Identify which cell holds the provided text, then report its [X, Y] central coordinate. 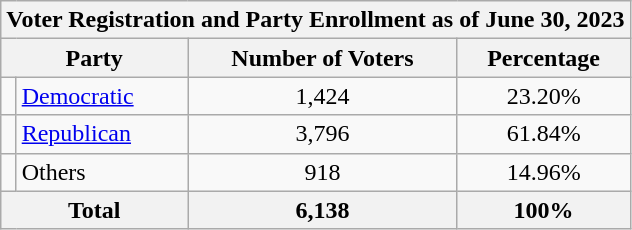
6,138 [323, 210]
Republican [102, 134]
100% [544, 210]
3,796 [323, 134]
Percentage [544, 58]
Number of Voters [323, 58]
Others [102, 172]
1,424 [323, 96]
23.20% [544, 96]
Democratic [102, 96]
61.84% [544, 134]
Total [94, 210]
14.96% [544, 172]
Party [94, 58]
918 [323, 172]
Voter Registration and Party Enrollment as of June 30, 2023 [316, 20]
